Output the [X, Y] coordinate of the center of the cell containing the given text.  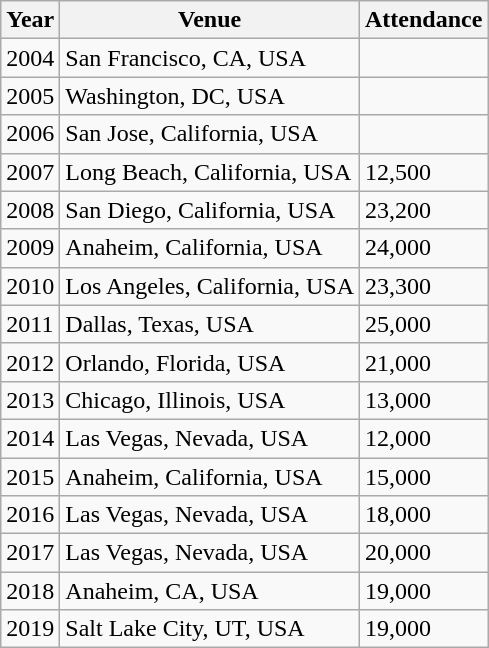
2009 [30, 248]
13,000 [424, 400]
20,000 [424, 553]
Dallas, Texas, USA [210, 324]
Chicago, Illinois, USA [210, 400]
12,000 [424, 438]
Attendance [424, 20]
2006 [30, 134]
21,000 [424, 362]
2010 [30, 286]
15,000 [424, 477]
2017 [30, 553]
25,000 [424, 324]
Los Angeles, California, USA [210, 286]
2016 [30, 515]
2007 [30, 172]
2004 [30, 58]
Orlando, Florida, USA [210, 362]
2008 [30, 210]
Year [30, 20]
2013 [30, 400]
Anaheim, CA, USA [210, 591]
San Jose, California, USA [210, 134]
Washington, DC, USA [210, 96]
18,000 [424, 515]
2018 [30, 591]
23,300 [424, 286]
2012 [30, 362]
2014 [30, 438]
Venue [210, 20]
San Diego, California, USA [210, 210]
23,200 [424, 210]
2015 [30, 477]
Salt Lake City, UT, USA [210, 629]
2019 [30, 629]
24,000 [424, 248]
Long Beach, California, USA [210, 172]
12,500 [424, 172]
2005 [30, 96]
2011 [30, 324]
San Francisco, CA, USA [210, 58]
